From the cell containing the given text, extract its center point as [x, y] coordinate. 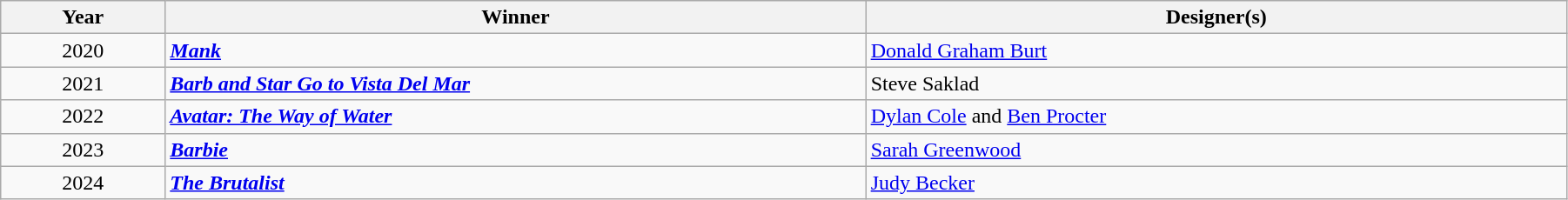
Donald Graham Burt [1216, 50]
2022 [84, 117]
2021 [84, 83]
Winner [515, 17]
2023 [84, 150]
Barbie [515, 150]
Year [84, 17]
Barb and Star Go to Vista Del Mar [515, 83]
2024 [84, 183]
2020 [84, 50]
Dylan Cole and Ben Procter [1216, 117]
Judy Becker [1216, 183]
Steve Saklad [1216, 83]
Sarah Greenwood [1216, 150]
The Brutalist [515, 183]
Mank [515, 50]
Avatar: The Way of Water [515, 117]
Designer(s) [1216, 17]
